Locate the cell with the specified text and output its [X, Y] center coordinate. 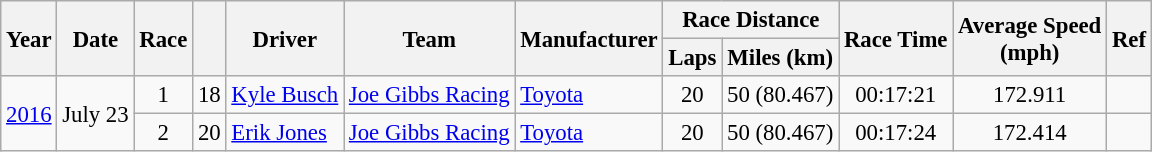
Manufacturer [589, 38]
172.911 [1030, 95]
Date [96, 38]
00:17:21 [896, 95]
Average Speed(mph) [1030, 38]
Race Time [896, 38]
172.414 [1030, 133]
Team [430, 38]
Race Distance [751, 20]
Ref [1130, 38]
Erik Jones [285, 133]
2016 [29, 114]
Race [164, 38]
2 [164, 133]
Miles (km) [780, 58]
00:17:24 [896, 133]
1 [164, 95]
Laps [692, 58]
July 23 [96, 114]
Kyle Busch [285, 95]
18 [210, 95]
Driver [285, 38]
Year [29, 38]
